Return the (X, Y) coordinate for the center point of the cell that contains the specified text.  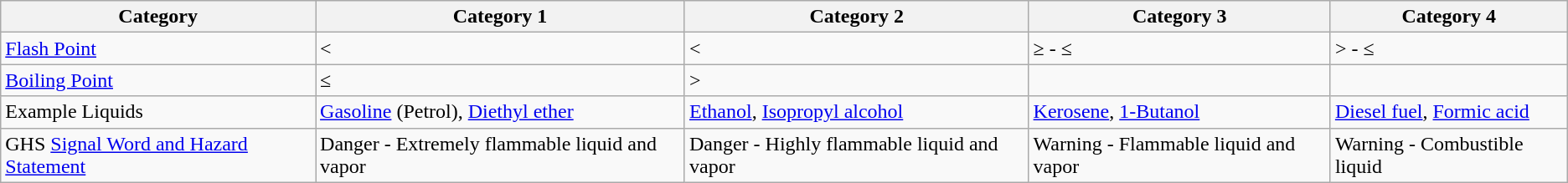
Warning - Flammable liquid and vapor (1179, 155)
Category 4 (1449, 17)
GHS Signal Word and Hazard Statement (158, 155)
Kerosene, 1-Butanol (1179, 112)
Diesel fuel, Formic acid (1449, 112)
Category 1 (501, 17)
Category (158, 17)
≤ (501, 80)
Boiling Point (158, 80)
Gasoline (Petrol), Diethyl ether (501, 112)
Example Liquids (158, 112)
Danger - Extremely flammable liquid and vapor (501, 155)
Ethanol, Isopropyl alcohol (856, 112)
≥ - ≤ (1179, 48)
Category 3 (1179, 17)
Flash Point (158, 48)
Warning - Combustible liquid (1449, 155)
Category 2 (856, 17)
> - ≤ (1449, 48)
Danger - Highly flammable liquid and vapor (856, 155)
> (856, 80)
